Find where the given text appears and provide that cell's center as [x, y] coordinate. 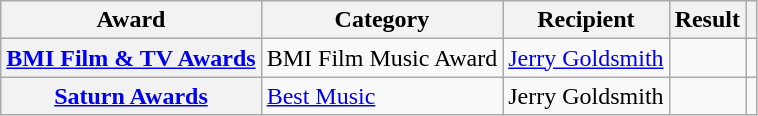
Category [382, 20]
Saturn Awards [131, 96]
Best Music [382, 96]
Award [131, 20]
BMI Film Music Award [382, 58]
Result [707, 20]
BMI Film & TV Awards [131, 58]
Recipient [586, 20]
